Provide the [x, y] coordinate of the cell's center where the given text is located.  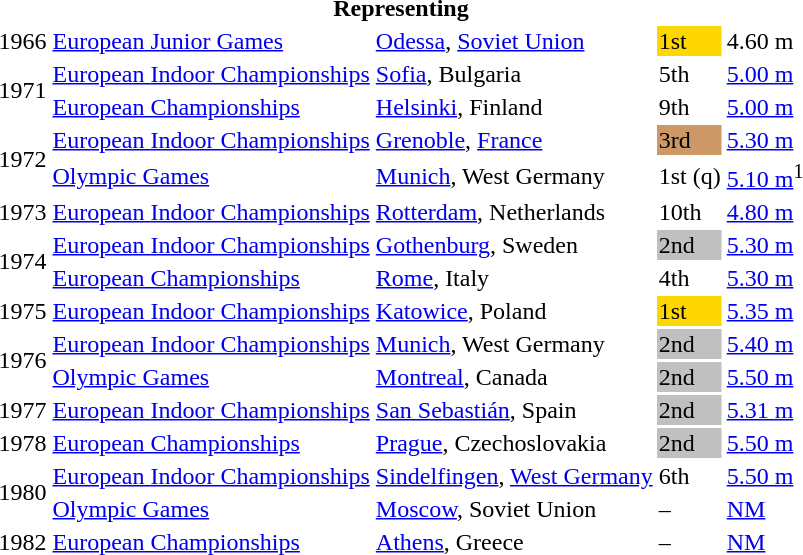
4th [690, 278]
Grenoble, France [514, 140]
Prague, Czechoslovakia [514, 443]
European Junior Games [211, 41]
6th [690, 476]
Moscow, Soviet Union [514, 509]
Gothenburg, Sweden [514, 245]
Helsinki, Finland [514, 107]
Montreal, Canada [514, 377]
Sindelfingen, West Germany [514, 476]
Katowice, Poland [514, 311]
Sofia, Bulgaria [514, 74]
10th [690, 212]
– [690, 509]
3rd [690, 140]
5th [690, 74]
Rotterdam, Netherlands [514, 212]
Rome, Italy [514, 278]
9th [690, 107]
1st (q) [690, 176]
Odessa, Soviet Union [514, 41]
San Sebastián, Spain [514, 410]
